Return [x, y] of the center of cell containing provided text 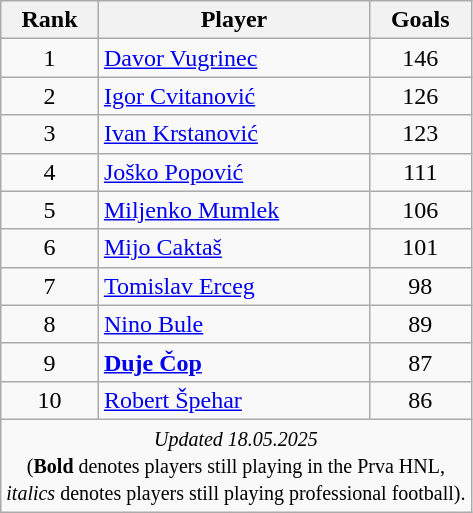
98 [420, 286]
Igor Cvitanović [234, 96]
2 [50, 96]
Robert Špehar [234, 400]
Miljenko Mumlek [234, 210]
9 [50, 362]
Tomislav Erceg [234, 286]
Joško Popović [234, 172]
Rank [50, 20]
10 [50, 400]
Player [234, 20]
Goals [420, 20]
Updated 18.05.2025(Bold denotes players still playing in the Prva HNL,italics denotes players still playing professional football). [236, 465]
89 [420, 324]
7 [50, 286]
126 [420, 96]
5 [50, 210]
146 [420, 58]
86 [420, 400]
6 [50, 248]
Nino Bule [234, 324]
123 [420, 134]
106 [420, 210]
Duje Čop [234, 362]
87 [420, 362]
4 [50, 172]
111 [420, 172]
8 [50, 324]
3 [50, 134]
1 [50, 58]
101 [420, 248]
Ivan Krstanović [234, 134]
Davor Vugrinec [234, 58]
Mijo Caktaš [234, 248]
